Detect which cell encompasses the target text, then output its (X, Y) center coordinate. 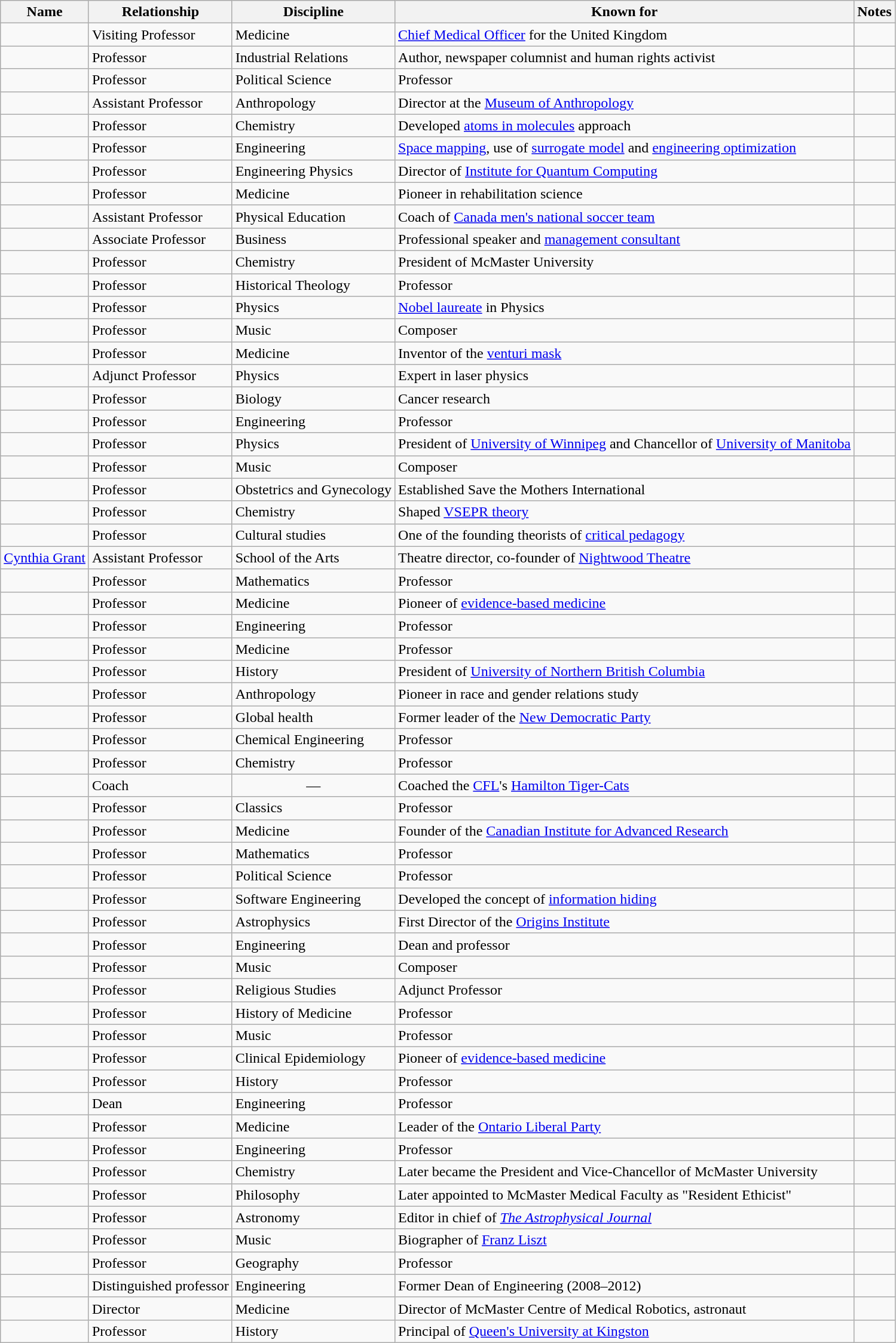
Director (160, 1308)
Later became the President and Vice-Chancellor of McMaster University (625, 1172)
Global health (313, 717)
One of the founding theorists of critical pedagogy (625, 535)
Later appointed to McMaster Medical Faculty as "Resident Ethicist" (625, 1195)
Visiting Professor (160, 35)
Coach of Canada men's national soccer team (625, 216)
Editor in chief of The Astrophysical Journal (625, 1217)
Clinical Epidemiology (313, 1059)
Theatre director, co-founder of Nightwood Theatre (625, 558)
Coached the CFL's Hamilton Tiger-Cats (625, 785)
Leader of the Ontario Liberal Party (625, 1127)
Geography (313, 1263)
Former leader of the New Democratic Party (625, 717)
Cultural studies (313, 535)
Known for (625, 12)
Biographer of Franz Liszt (625, 1240)
Founder of the Canadian Institute for Advanced Research (625, 831)
Director of Institute for Quantum Computing (625, 171)
Shaped VSEPR theory (625, 512)
Software Engineering (313, 899)
Distinguished professor (160, 1286)
Name (45, 12)
Professional speaker and management consultant (625, 239)
Industrial Relations (313, 57)
Religious Studies (313, 990)
Expert in laser physics (625, 376)
Space mapping, use of surrogate model and engineering optimization (625, 148)
Engineering Physics (313, 171)
Physical Education (313, 216)
First Director of the Origins Institute (625, 922)
Nobel laureate in Physics (625, 308)
Dean (160, 1104)
Author, newspaper columnist and human rights activist (625, 57)
Director of McMaster Centre of Medical Robotics, astronaut (625, 1308)
Established Save the Mothers International (625, 490)
Classics (313, 808)
Pioneer in race and gender relations study (625, 695)
Principal of Queen's University at Kingston (625, 1331)
Developed the concept of information hiding (625, 899)
Astronomy (313, 1217)
History of Medicine (313, 1013)
Discipline (313, 12)
— (313, 785)
Relationship (160, 12)
Coach (160, 785)
Philosophy (313, 1195)
Cancer research (625, 399)
Obstetrics and Gynecology (313, 490)
School of the Arts (313, 558)
Astrophysics (313, 922)
President of University of Northern British Columbia (625, 672)
Business (313, 239)
President of McMaster University (625, 262)
Developed atoms in molecules approach (625, 126)
Inventor of the venturi mask (625, 353)
Cynthia Grant (45, 558)
Biology (313, 399)
Notes (874, 12)
Pioneer in rehabilitation science (625, 194)
Director at the Museum of Anthropology (625, 103)
Former Dean of Engineering (2008–2012) (625, 1286)
Dean and professor (625, 944)
Associate Professor (160, 239)
President of University of Winnipeg and Chancellor of University of Manitoba (625, 444)
Historical Theology (313, 285)
Chief Medical Officer for the United Kingdom (625, 35)
Chemical Engineering (313, 740)
